Scan for the cell matching the given text and deliver its [X, Y] coordinate at center. 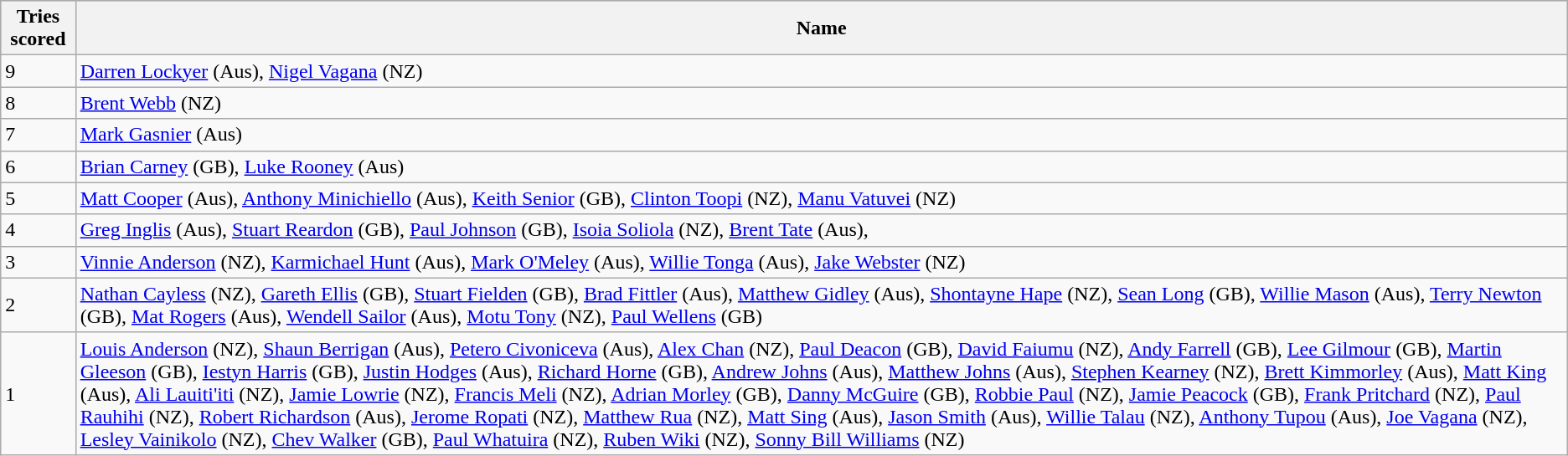
8 [39, 103]
3 [39, 262]
Tries scored [39, 28]
6 [39, 167]
Name [821, 28]
Greg Inglis (Aus), Stuart Reardon (GB), Paul Johnson (GB), Isoia Soliola (NZ), Brent Tate (Aus), [821, 230]
5 [39, 198]
1 [39, 393]
Mark Gasnier (Aus) [821, 135]
Matt Cooper (Aus), Anthony Minichiello (Aus), Keith Senior (GB), Clinton Toopi (NZ), Manu Vatuvei (NZ) [821, 198]
Vinnie Anderson (NZ), Karmichael Hunt (Aus), Mark O'Meley (Aus), Willie Tonga (Aus), Jake Webster (NZ) [821, 262]
Brian Carney (GB), Luke Rooney (Aus) [821, 167]
Darren Lockyer (Aus), Nigel Vagana (NZ) [821, 71]
Brent Webb (NZ) [821, 103]
9 [39, 71]
2 [39, 305]
4 [39, 230]
7 [39, 135]
